Identify which cell holds the provided text, then report its (x, y) central coordinate. 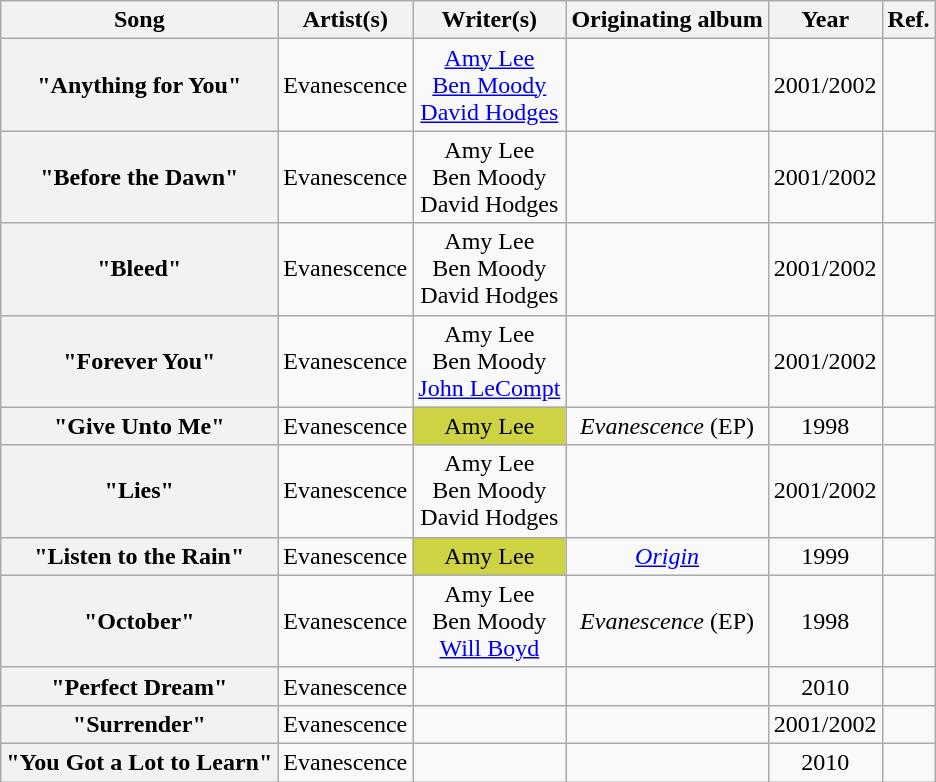
Writer(s) (490, 20)
"Anything for You" (140, 85)
"Forever You" (140, 361)
Artist(s) (346, 20)
Amy LeeBen MoodyJohn LeCompt (490, 361)
"Perfect Dream" (140, 686)
Ref. (908, 20)
"Surrender" (140, 724)
"Give Unto Me" (140, 426)
"October" (140, 621)
Song (140, 20)
Originating album (667, 20)
Origin (667, 556)
"Listen to the Rain" (140, 556)
1999 (825, 556)
"Bleed" (140, 269)
"You Got a Lot to Learn" (140, 762)
Amy LeeBen MoodyWill Boyd (490, 621)
Year (825, 20)
"Before the Dawn" (140, 177)
"Lies" (140, 491)
